For the text-containing cell, return its midpoint in (x, y) coordinate format. 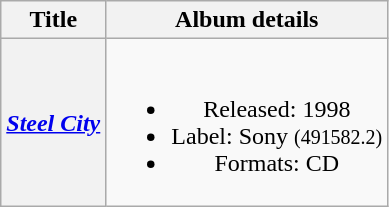
Album details (247, 20)
Steel City (54, 122)
Title (54, 20)
Released: 1998Label: Sony (491582.2)Formats: CD (247, 122)
